Extract the (X, Y) coordinate from the center of the cell holding the provided text.  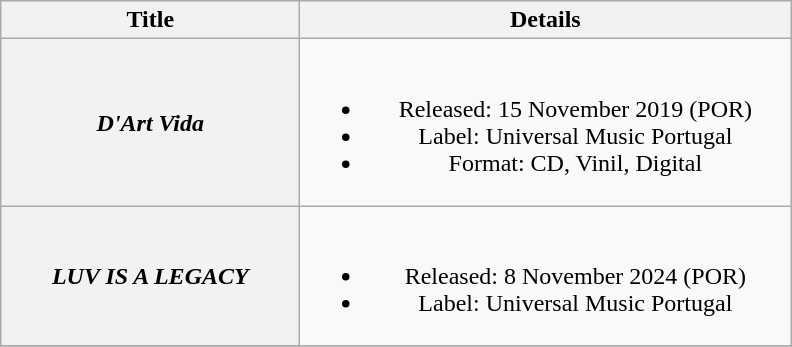
Details (546, 20)
Released: 8 November 2024 (POR)Label: Universal Music Portugal (546, 276)
Released: 15 November 2019 (POR)Label: Universal Music PortugalFormat: CD, Vinil, Digital (546, 122)
LUV IS A LEGACY (150, 276)
D'Art Vida (150, 122)
Title (150, 20)
